Find where the given text appears and provide that cell's center as [x, y] coordinate. 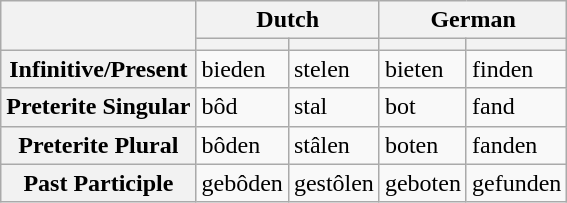
Past Participle [98, 183]
bôd [242, 107]
Preterite Singular [98, 107]
boten [422, 145]
finden [516, 69]
gebôden [242, 183]
stal [334, 107]
Dutch [288, 20]
fanden [516, 145]
Infinitive/Present [98, 69]
fand [516, 107]
stelen [334, 69]
bôden [242, 145]
bieten [422, 69]
bot [422, 107]
gestôlen [334, 183]
geboten [422, 183]
bieden [242, 69]
Preterite Plural [98, 145]
German [472, 20]
stâlen [334, 145]
gefunden [516, 183]
